Extract the [X, Y] coordinate from the center of the cell holding the provided text.  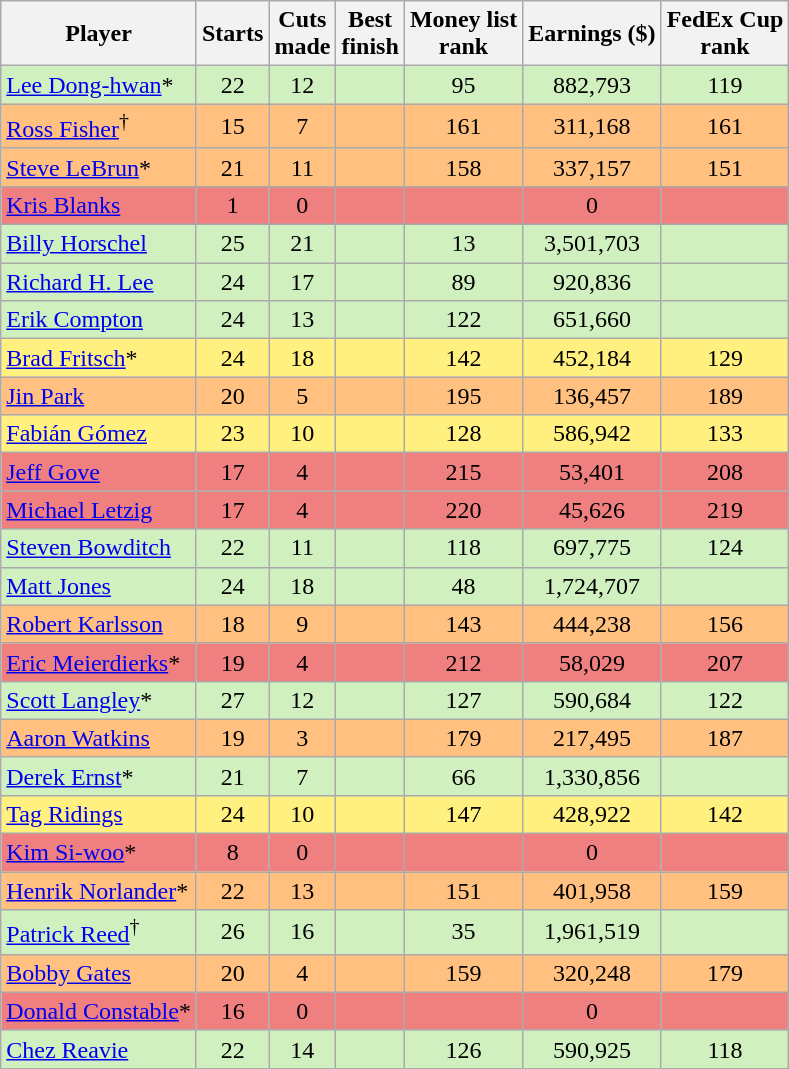
5 [302, 396]
Brad Fritsch* [99, 358]
651,660 [592, 320]
401,958 [592, 891]
Jeff Gove [99, 472]
3 [302, 738]
Money listrank [463, 34]
207 [725, 662]
Player [99, 34]
119 [725, 85]
Robert Karlsson [99, 624]
428,922 [592, 814]
147 [463, 814]
920,836 [592, 282]
697,775 [592, 548]
Scott Langley* [99, 700]
27 [232, 700]
Steve LeBrun* [99, 167]
128 [463, 434]
95 [463, 85]
143 [463, 624]
586,942 [592, 434]
Derek Ernst* [99, 776]
590,684 [592, 700]
217,495 [592, 738]
26 [232, 932]
15 [232, 126]
133 [725, 434]
215 [463, 472]
158 [463, 167]
Kim Si-woo* [99, 853]
Matt Jones [99, 586]
89 [463, 282]
219 [725, 510]
452,184 [592, 358]
136,457 [592, 396]
444,238 [592, 624]
3,501,703 [592, 244]
9 [302, 624]
187 [725, 738]
1,961,519 [592, 932]
311,168 [592, 126]
Tag Ridings [99, 814]
156 [725, 624]
1,724,707 [592, 586]
129 [725, 358]
45,626 [592, 510]
66 [463, 776]
189 [725, 396]
337,157 [592, 167]
Kris Blanks [99, 205]
Donald Constable* [99, 1011]
Bobby Gates [99, 973]
Jin Park [99, 396]
48 [463, 586]
124 [725, 548]
Cutsmade [302, 34]
126 [463, 1049]
FedEx Cuprank [725, 34]
Earnings ($) [592, 34]
53,401 [592, 472]
Steven Bowditch [99, 548]
Richard H. Lee [99, 282]
882,793 [592, 85]
Billy Horschel [99, 244]
Henrik Norlander* [99, 891]
1 [232, 205]
Chez Reavie [99, 1049]
Bestfinish [370, 34]
195 [463, 396]
14 [302, 1049]
Michael Letzig [99, 510]
Fabián Gómez [99, 434]
Ross Fisher† [99, 126]
208 [725, 472]
58,029 [592, 662]
Eric Meierdierks* [99, 662]
23 [232, 434]
Patrick Reed† [99, 932]
Erik Compton [99, 320]
Aaron Watkins [99, 738]
8 [232, 853]
Starts [232, 34]
1,330,856 [592, 776]
127 [463, 700]
320,248 [592, 973]
35 [463, 932]
590,925 [592, 1049]
25 [232, 244]
220 [463, 510]
212 [463, 662]
Lee Dong-hwan* [99, 85]
